Find where the given text appears and provide that cell's center as [X, Y] coordinate. 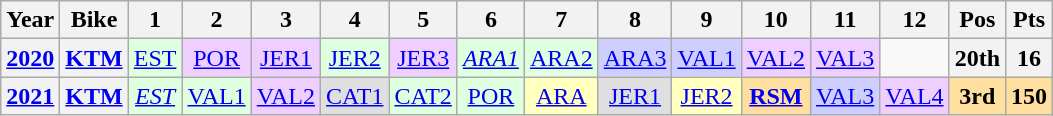
JER3 [423, 58]
ARA [561, 96]
RSM [776, 96]
12 [914, 20]
1 [155, 20]
Year [30, 20]
9 [706, 20]
20th [977, 58]
Bike [94, 20]
2 [216, 20]
CAT2 [423, 96]
2021 [30, 96]
VAL4 [914, 96]
ARA1 [490, 58]
3 [286, 20]
ARA3 [635, 58]
3rd [977, 96]
Pos [977, 20]
150 [1030, 96]
4 [355, 20]
11 [846, 20]
7 [561, 20]
5 [423, 20]
6 [490, 20]
CAT1 [355, 96]
8 [635, 20]
16 [1030, 58]
2020 [30, 58]
Pts [1030, 20]
10 [776, 20]
ARA2 [561, 58]
